For the text-containing cell, return its midpoint in (x, y) coordinate format. 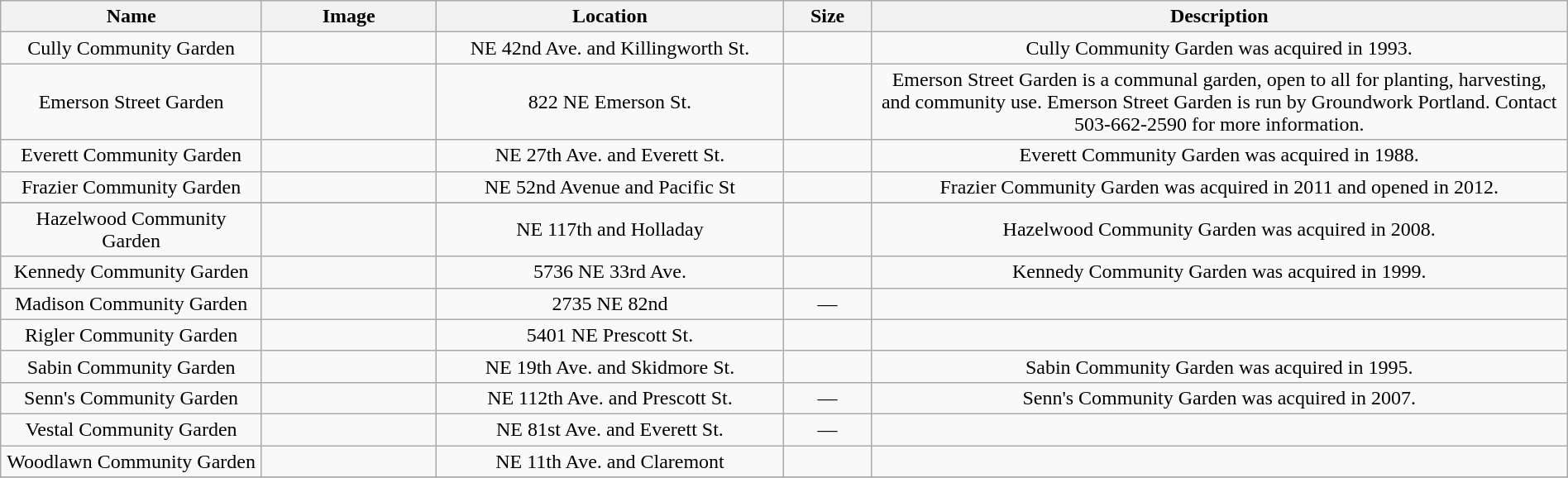
Size (827, 17)
Image (348, 17)
Cully Community Garden was acquired in 1993. (1219, 48)
NE 117th and Holladay (610, 230)
Hazelwood Community Garden was acquired in 2008. (1219, 230)
2735 NE 82nd (610, 304)
5401 NE Prescott St. (610, 335)
Everett Community Garden (131, 155)
NE 112th Ave. and Prescott St. (610, 398)
NE 42nd Ave. and Killingworth St. (610, 48)
NE 11th Ave. and Claremont (610, 461)
Senn's Community Garden (131, 398)
Cully Community Garden (131, 48)
NE 81st Ave. and Everett St. (610, 429)
Location (610, 17)
NE 27th Ave. and Everett St. (610, 155)
Hazelwood Community Garden (131, 230)
NE 19th Ave. and Skidmore St. (610, 366)
Sabin Community Garden (131, 366)
Everett Community Garden was acquired in 1988. (1219, 155)
Frazier Community Garden (131, 187)
NE 52nd Avenue and Pacific St (610, 187)
Vestal Community Garden (131, 429)
Name (131, 17)
Kennedy Community Garden was acquired in 1999. (1219, 272)
822 NE Emerson St. (610, 102)
5736 NE 33rd Ave. (610, 272)
Kennedy Community Garden (131, 272)
Woodlawn Community Garden (131, 461)
Sabin Community Garden was acquired in 1995. (1219, 366)
Madison Community Garden (131, 304)
Senn's Community Garden was acquired in 2007. (1219, 398)
Rigler Community Garden (131, 335)
Frazier Community Garden was acquired in 2011 and opened in 2012. (1219, 187)
Emerson Street Garden (131, 102)
Description (1219, 17)
